Pinpoint the cell where the given text exists, returning its (x, y) midpoint coordinate. 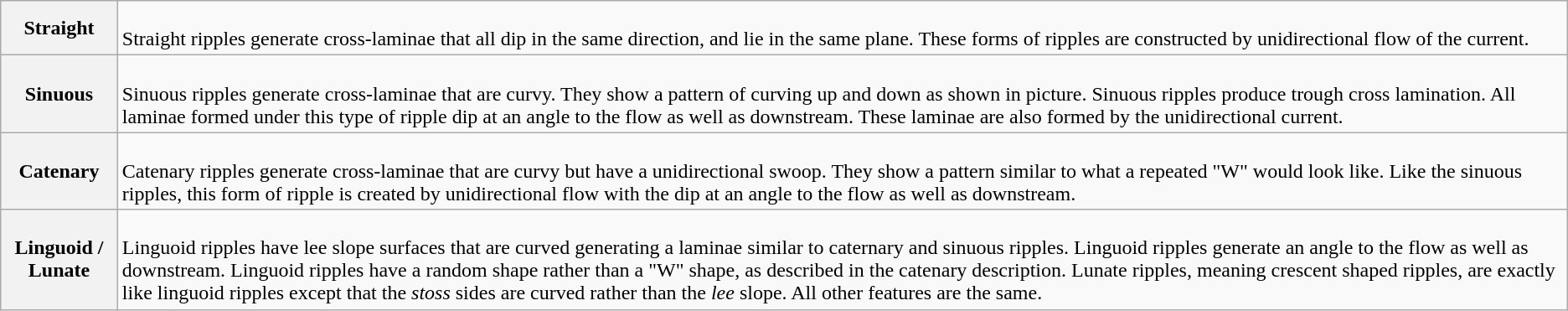
Catenary (59, 171)
Sinuous (59, 94)
Linguoid / Lunate (59, 260)
Straight (59, 29)
